Locate the cell with the specified text and output its [x, y] center coordinate. 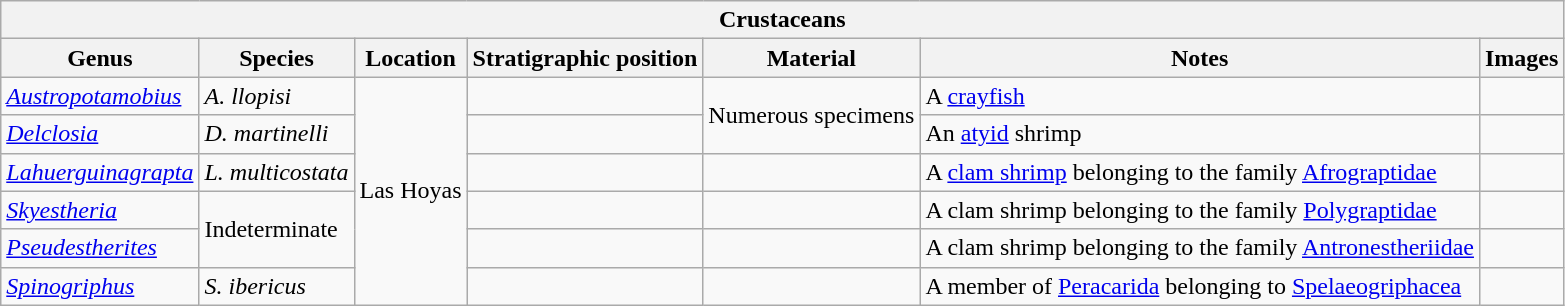
S. ibericus [276, 286]
Notes [1200, 58]
Images [1521, 58]
L. multicostata [276, 172]
An atyid shrimp [1200, 134]
Delclosia [100, 134]
A. llopisi [276, 96]
Lahuerguinagrapta [100, 172]
Material [812, 58]
Austropotamobius [100, 96]
D. martinelli [276, 134]
Genus [100, 58]
Numerous specimens [812, 115]
Las Hoyas [410, 191]
Spinogriphus [100, 286]
A crayfish [1200, 96]
A clam shrimp belonging to the family Afrograptidae [1200, 172]
Stratigraphic position [585, 58]
Crustaceans [782, 20]
Pseudestherites [100, 248]
Skyestheria [100, 210]
Species [276, 58]
Indeterminate [276, 229]
A clam shrimp belonging to the family Polygraptidae [1200, 210]
Location [410, 58]
A clam shrimp belonging to the family Antronestheriidae [1200, 248]
A member of Peracarida belonging to Spelaeogriphacea [1200, 286]
